Extract the [X, Y] coordinate from the center of the cell holding the provided text.  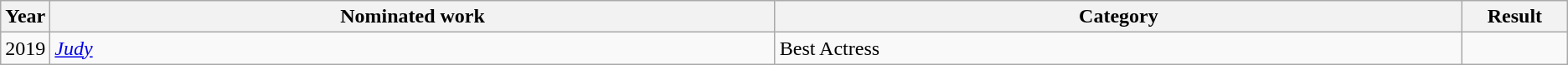
Result [1515, 17]
Nominated work [412, 17]
Best Actress [1118, 48]
Year [25, 17]
2019 [25, 48]
Judy [412, 48]
Category [1118, 17]
